For the text-containing cell, return its midpoint in (x, y) coordinate format. 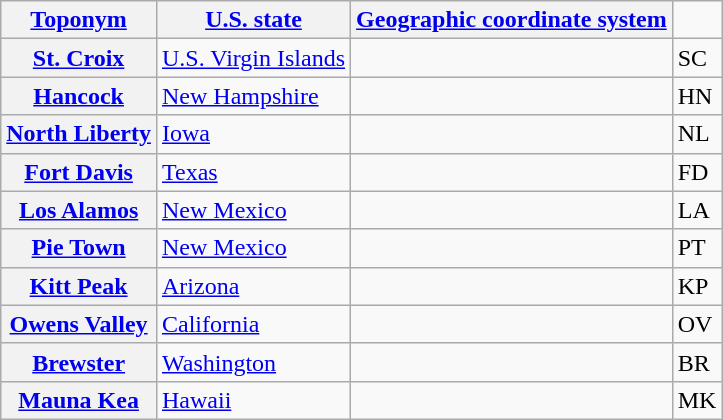
U.S. Virgin Islands (253, 58)
Washington (253, 362)
St. Croix (79, 58)
U.S. state (253, 20)
California (253, 324)
Hawaii (253, 400)
Geographic coordinate system (512, 20)
LA (697, 210)
Arizona (253, 286)
Hancock (79, 96)
OV (697, 324)
Toponym (79, 20)
Los Alamos (79, 210)
Pie Town (79, 248)
SC (697, 58)
Texas (253, 172)
Fort Davis (79, 172)
BR (697, 362)
NL (697, 134)
Iowa (253, 134)
FD (697, 172)
MK (697, 400)
HN (697, 96)
PT (697, 248)
Kitt Peak (79, 286)
KP (697, 286)
New Hampshire (253, 96)
Brewster (79, 362)
Mauna Kea (79, 400)
Owens Valley (79, 324)
North Liberty (79, 134)
